From the cell containing the given text, extract its center point as (X, Y) coordinate. 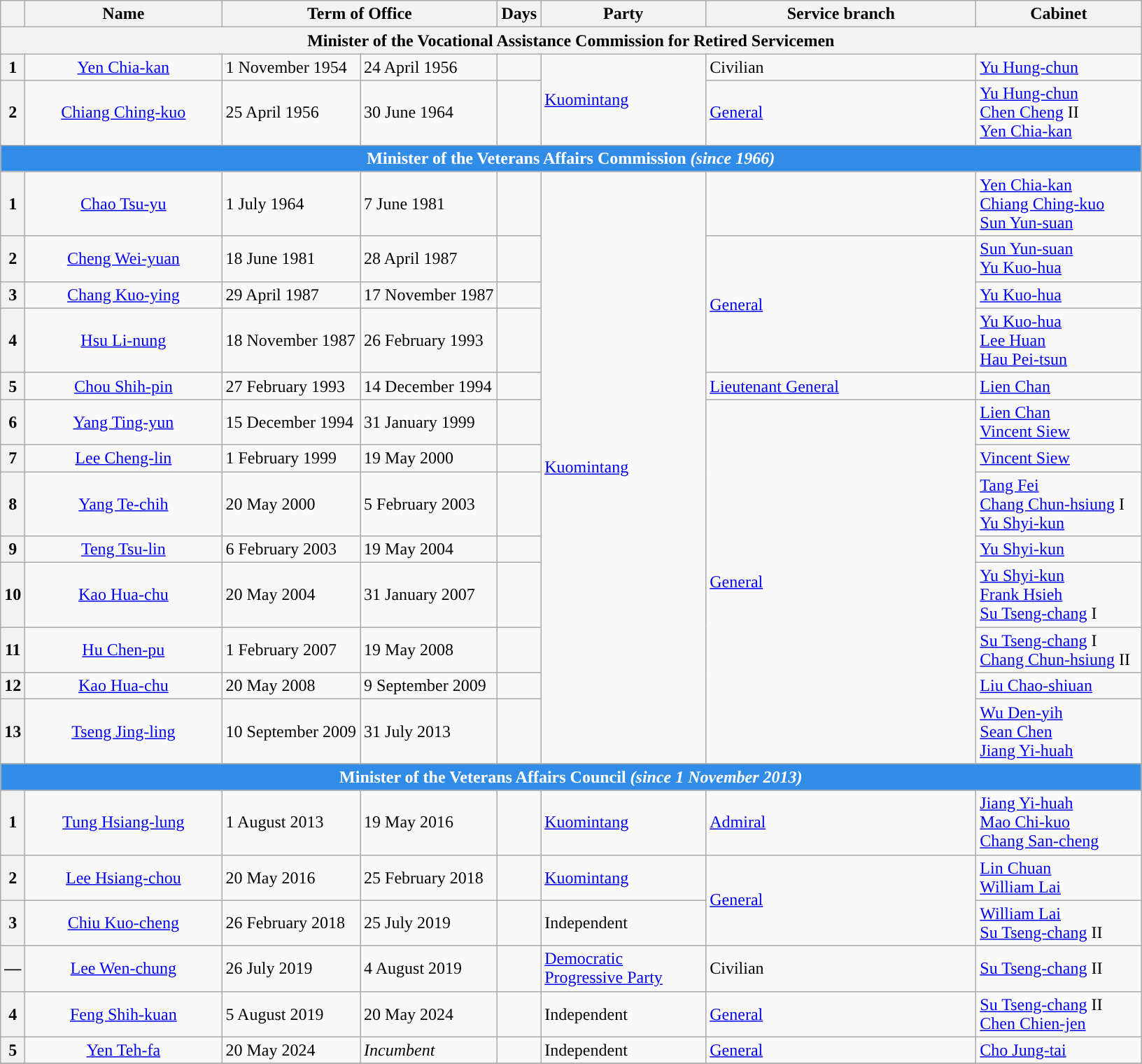
Yu Kuo-huaLee HuanHau Pei-tsun (1059, 340)
19 May 2004 (429, 549)
Chang Kuo-ying (123, 295)
Yen Teh-fa (123, 1050)
Lien Chan (1059, 386)
Sun Yun-suanYu Kuo-hua (1059, 259)
15 December 1994 (291, 421)
Yu Kuo-hua (1059, 295)
14 December 1994 (429, 386)
Lee Cheng-lin (123, 458)
Minister of the Veterans Affairs Commission (since 1966) (571, 158)
Su Tseng-chang II (1059, 969)
25 February 2018 (429, 878)
5 August 2019 (291, 1014)
19 May 2016 (429, 822)
Hsu Li-nung (123, 340)
Feng Shih-kuan (123, 1014)
25 April 1956 (291, 113)
6 February 2003 (291, 549)
7 June 1981 (429, 204)
Party (623, 14)
Chao Tsu-yu (123, 204)
12 (13, 686)
29 April 1987 (291, 295)
20 May 2000 (291, 504)
1 February 1999 (291, 458)
10 (13, 595)
20 May 2004 (291, 595)
18 November 1987 (291, 340)
1 February 2007 (291, 650)
Chiu Kuo-cheng (123, 923)
Yang Ting-yun (123, 421)
Incumbent (429, 1050)
Chiang Ching-kuo (123, 113)
Su Tseng-chang IIChen Chien-jen (1059, 1014)
Democratic Progressive Party (623, 969)
Lieutenant General (841, 386)
Yen Chia-kanChiang Ching-kuoSun Yun-suan (1059, 204)
Minister of the Vocational Assistance Commission for Retired Servicemen (571, 41)
Cho Jung-tai (1059, 1050)
7 (13, 458)
10 September 2009 (291, 731)
Name (123, 14)
24 April 1956 (429, 67)
Jiang Yi-huahMao Chi-kuoChang San-cheng (1059, 822)
9 September 2009 (429, 686)
Yu Hung-chun (1059, 67)
31 July 2013 (429, 731)
5 February 2003 (429, 504)
Lee Hsiang-chou (123, 878)
31 January 2007 (429, 595)
26 February 2018 (291, 923)
Lien ChanVincent Siew (1059, 421)
1 November 1954 (291, 67)
18 June 1981 (291, 259)
27 February 1993 (291, 386)
Yu Shyi-kun (1059, 549)
8 (13, 504)
20 May 2008 (291, 686)
Vincent Siew (1059, 458)
26 February 1993 (429, 340)
28 April 1987 (429, 259)
Yu Hung-chunChen Cheng IIYen Chia-kan (1059, 113)
Days (519, 14)
Admiral (841, 822)
6 (13, 421)
13 (13, 731)
19 May 2000 (429, 458)
Hu Chen-pu (123, 650)
Wu Den-yihSean Chen Jiang Yi-huah (1059, 731)
11 (13, 650)
20 May 2016 (291, 878)
Su Tseng-chang IChang Chun-hsiung II (1059, 650)
William LaiSu Tseng-chang II (1059, 923)
17 November 1987 (429, 295)
9 (13, 549)
Service branch (841, 14)
Yen Chia-kan (123, 67)
Cabinet (1059, 14)
Term of Office (360, 14)
Minister of the Veterans Affairs Council (since 1 November 2013) (571, 777)
19 May 2008 (429, 650)
31 January 1999 (429, 421)
Teng Tsu-lin (123, 549)
1 July 1964 (291, 204)
Lin ChuanWilliam Lai (1059, 878)
— (13, 969)
Yang Te-chih (123, 504)
Tseng Jing-ling (123, 731)
25 July 2019 (429, 923)
26 July 2019 (291, 969)
Lee Wen-chung (123, 969)
Yu Shyi-kunFrank HsiehSu Tseng-chang I (1059, 595)
Tang FeiChang Chun-hsiung IYu Shyi-kun (1059, 504)
Chou Shih-pin (123, 386)
Tung Hsiang-lung (123, 822)
Cheng Wei-yuan (123, 259)
1 August 2013 (291, 822)
30 June 1964 (429, 113)
Liu Chao-shiuan (1059, 686)
4 August 2019 (429, 969)
